Capture the cell that displays the provided text and extract its [x, y] central coordinate. 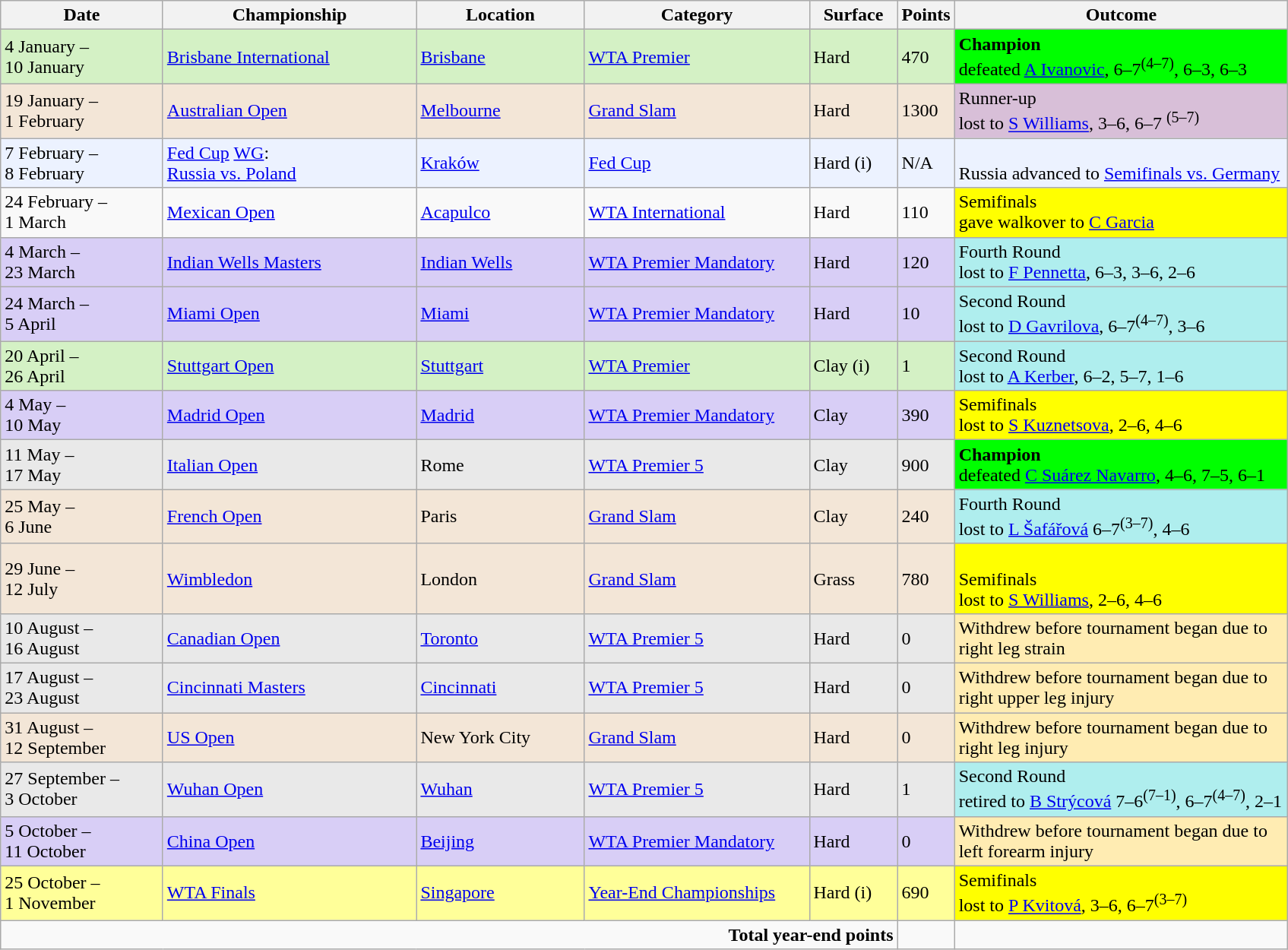
N/A [926, 163]
470 [926, 57]
Semifinals gave walkover to C Garcia [1122, 213]
Total year-end points [449, 935]
25 October – 1 November [82, 893]
24 February – 1 March [82, 213]
Surface [853, 15]
Withdrew before tournament began due to right upper leg injury [1122, 689]
Wuhan [500, 790]
Second Roundlost to D Gavrilova, 6–7(4–7), 3–6 [1122, 314]
Brisbane [500, 57]
WTA Finals [290, 893]
24 March – 5 April [82, 314]
Stuttgart [500, 366]
390 [926, 415]
Category [697, 15]
120 [926, 261]
11 May – 17 May [82, 465]
Beijing [500, 841]
Acapulco [500, 213]
Indian Wells Masters [290, 261]
Championship [290, 15]
31 August – 12 September [82, 737]
Second Roundlost to A Kerber, 6–2, 5–7, 1–6 [1122, 366]
20 April – 26 April [82, 366]
Outcome [1122, 15]
110 [926, 213]
Madrid Open [290, 415]
Russia advanced to Semifinals vs. Germany [1122, 163]
19 January – 1 February [82, 111]
Wimbledon [290, 578]
Champion defeated A Ivanovic, 6–7(4–7), 6–3, 6–3 [1122, 57]
Grass [853, 578]
Clay (i) [853, 366]
New York City [500, 737]
Singapore [500, 893]
WTA International [697, 213]
7 February – 8 February [82, 163]
Withdrew before tournament began due to right leg strain [1122, 638]
Miami [500, 314]
Cincinnati Masters [290, 689]
17 August – 23 August [82, 689]
Toronto [500, 638]
4 March – 23 March [82, 261]
London [500, 578]
25 May – 6 June [82, 517]
Withdrew before tournament began due to left forearm injury [1122, 841]
Rome [500, 465]
Indian Wells [500, 261]
27 September – 3 October [82, 790]
Miami Open [290, 314]
Champion defeated C Suárez Navarro, 4–6, 7–5, 6–1 [1122, 465]
Kraków [500, 163]
Fed Cup [697, 163]
Fourth Roundlost to F Pennetta, 6–3, 3–6, 2–6 [1122, 261]
Australian Open [290, 111]
Wuhan Open [290, 790]
Runner-uplost to S Williams, 3–6, 6–7 (5–7) [1122, 111]
4 May – 10 May [82, 415]
Withdrew before tournament began due to right leg injury [1122, 737]
Italian Open [290, 465]
Madrid [500, 415]
Year-End Championships [697, 893]
Semifinals lost to P Kvitová, 3–6, 6–7(3–7) [1122, 893]
Semifinals lost to S Williams, 2–6, 4–6 [1122, 578]
French Open [290, 517]
Points [926, 15]
Second Round retired to B Strýcová 7–6(7–1), 6–7(4–7), 2–1 [1122, 790]
Canadian Open [290, 638]
Location [500, 15]
Melbourne [500, 111]
Date [82, 15]
Fourth Roundlost to L Šafářová 6–7(3–7), 4–6 [1122, 517]
US Open [290, 737]
Mexican Open [290, 213]
10 [926, 314]
Stuttgart Open [290, 366]
Paris [500, 517]
900 [926, 465]
690 [926, 893]
Cincinnati [500, 689]
1300 [926, 111]
240 [926, 517]
10 August – 16 August [82, 638]
Fed Cup WG: Russia vs. Poland [290, 163]
Semifinals lost to S Kuznetsova, 2–6, 4–6 [1122, 415]
5 October – 11 October [82, 841]
Brisbane International [290, 57]
China Open [290, 841]
29 June – 12 July [82, 578]
780 [926, 578]
4 January – 10 January [82, 57]
